Provide the (X, Y) coordinate of the cell's center where the given text is located.  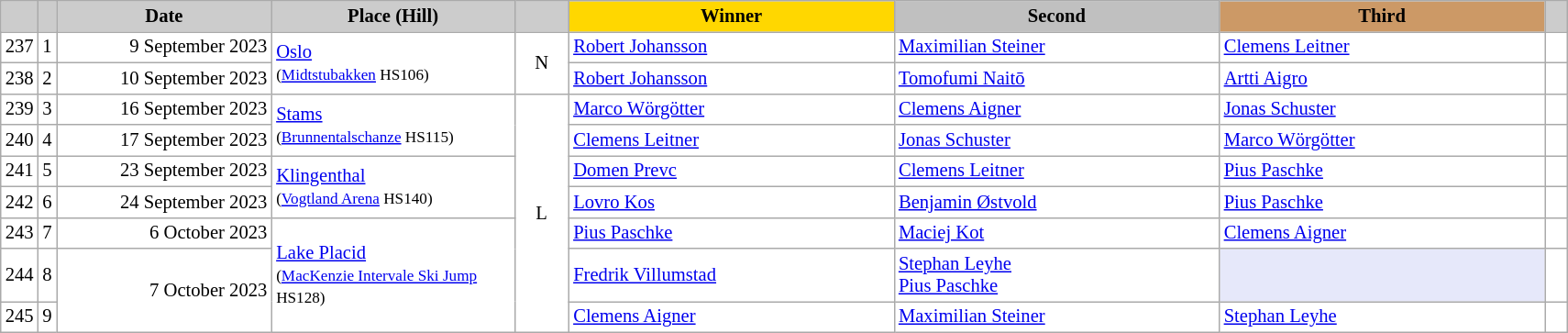
239 (20, 109)
L (541, 213)
241 (20, 171)
Stephan Leyhe Pius Paschke (1056, 274)
Lovro Kos (732, 202)
Maciej Kot (1056, 233)
245 (20, 316)
Third (1383, 16)
23 September 2023 (165, 171)
2 (47, 78)
244 (20, 274)
237 (20, 47)
9 September 2023 (165, 47)
3 (47, 109)
5 (47, 171)
Date (165, 16)
Stephan Leyhe (1383, 316)
Benjamin Østvold (1056, 202)
Oslo(Midtstubakken HS106) (392, 62)
8 (47, 274)
Stams(Brunnentalschanze HS115) (392, 125)
Domen Prevc (732, 171)
24 September 2023 (165, 202)
Tomofumi Naitō (1056, 78)
N (541, 62)
Place (Hill) (392, 16)
240 (20, 140)
6 October 2023 (165, 233)
Fredrik Villumstad (732, 274)
7 October 2023 (165, 290)
10 September 2023 (165, 78)
16 September 2023 (165, 109)
Klingenthal(Vogtland Arena HS140) (392, 186)
1 (47, 47)
9 (47, 316)
7 (47, 233)
4 (47, 140)
238 (20, 78)
242 (20, 202)
Winner (732, 16)
243 (20, 233)
17 September 2023 (165, 140)
Lake Placid(MacKenzie Intervale Ski Jump HS128) (392, 275)
6 (47, 202)
Second (1056, 16)
Artti Aigro (1383, 78)
